Identify which cell holds the provided text, then report its [x, y] central coordinate. 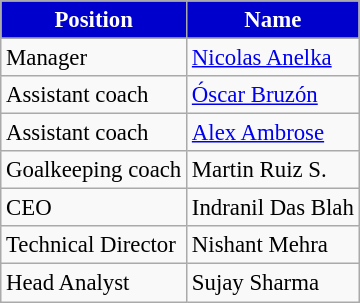
Technical Director [94, 245]
Nishant Mehra [274, 245]
CEO [94, 208]
Position [94, 20]
Indranil Das Blah [274, 208]
Manager [94, 58]
Name [274, 20]
Óscar Bruzón [274, 95]
Goalkeeping coach [94, 170]
Nicolas Anelka [274, 58]
Sujay Sharma [274, 283]
Head Analyst [94, 283]
Martin Ruiz S. [274, 170]
Alex Ambrose [274, 133]
